Pinpoint the cell where the given text exists, returning its [X, Y] midpoint coordinate. 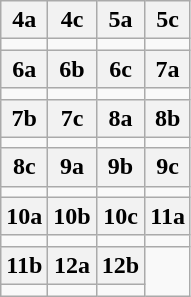
12a [72, 265]
6a [24, 69]
7c [72, 118]
4c [72, 20]
11b [24, 265]
8a [120, 118]
5a [120, 20]
8b [168, 118]
4a [24, 20]
6c [120, 69]
9c [168, 167]
12b [120, 265]
5c [168, 20]
10c [120, 216]
9a [72, 167]
10a [24, 216]
6b [72, 69]
7a [168, 69]
7b [24, 118]
11a [168, 216]
10b [72, 216]
8c [24, 167]
9b [120, 167]
